Capture the cell that displays the provided text and extract its [X, Y] central coordinate. 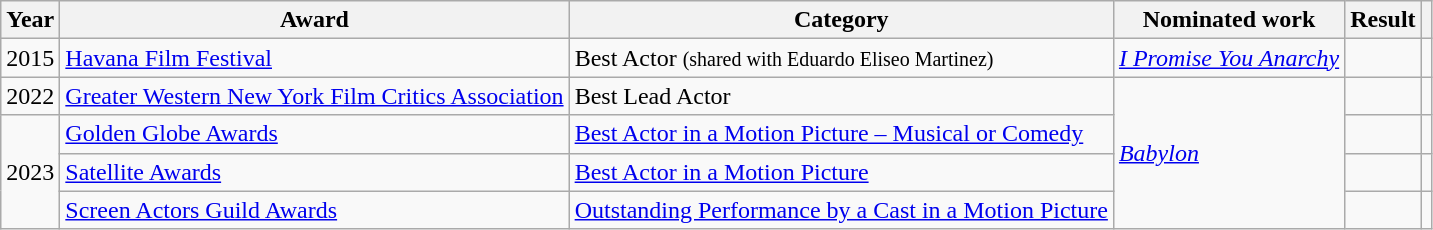
Award [314, 20]
Year [30, 20]
Babylon [1228, 153]
Best Actor in a Motion Picture – Musical or Comedy [841, 134]
I Promise You Anarchy [1228, 58]
Best Lead Actor [841, 96]
Outstanding Performance by a Cast in a Motion Picture [841, 210]
Nominated work [1228, 20]
2023 [30, 172]
Screen Actors Guild Awards [314, 210]
Result [1383, 20]
Havana Film Festival [314, 58]
Golden Globe Awards [314, 134]
Category [841, 20]
Best Actor (shared with Eduardo Eliseo Martinez) [841, 58]
Greater Western New York Film Critics Association [314, 96]
Best Actor in a Motion Picture [841, 172]
Satellite Awards [314, 172]
2022 [30, 96]
2015 [30, 58]
